Capture the cell that displays the provided text and extract its [x, y] central coordinate. 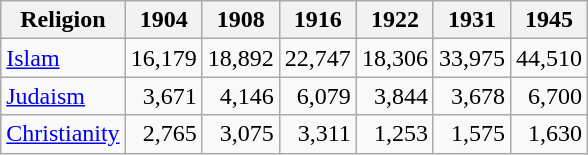
3,678 [472, 96]
33,975 [472, 58]
44,510 [548, 58]
1,630 [548, 134]
18,306 [394, 58]
2,765 [164, 134]
3,075 [240, 134]
Christianity [63, 134]
1904 [164, 20]
Islam [63, 58]
1916 [318, 20]
1945 [548, 20]
1908 [240, 20]
Religion [63, 20]
3,671 [164, 96]
4,146 [240, 96]
3,844 [394, 96]
1,253 [394, 134]
1,575 [472, 134]
Judaism [63, 96]
3,311 [318, 134]
6,079 [318, 96]
22,747 [318, 58]
6,700 [548, 96]
1931 [472, 20]
18,892 [240, 58]
1922 [394, 20]
16,179 [164, 58]
